Return [X, Y] of the center of cell containing provided text 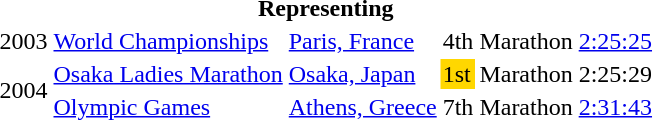
World Championships [168, 41]
Paris, France [362, 41]
2:25:25 [615, 41]
Osaka Ladies Marathon [168, 74]
1st [458, 74]
2:25:29 [615, 74]
4th [458, 41]
Osaka, Japan [362, 74]
